Capture the cell that displays the provided text and extract its (X, Y) central coordinate. 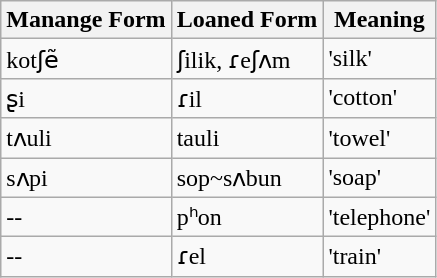
'telephone' (380, 217)
ɾel (247, 257)
ʃilik, ɾeʃʌm (247, 59)
sʌpi (86, 178)
ɾil (247, 98)
tauli (247, 138)
sop~sʌbun (247, 178)
Manange Form (86, 20)
Meaning (380, 20)
tʌuli (86, 138)
pʰon (247, 217)
'towel' (380, 138)
'soap' (380, 178)
kotʃẽ (86, 59)
'train' (380, 257)
Loaned Form (247, 20)
ʂi (86, 98)
'silk' (380, 59)
'cotton' (380, 98)
